Capture the cell that displays the provided text and extract its (X, Y) central coordinate. 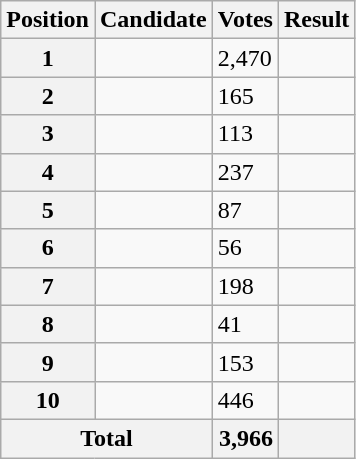
Position (48, 20)
Total (107, 438)
Result (316, 20)
2,470 (245, 58)
7 (48, 286)
446 (245, 400)
237 (245, 172)
113 (245, 134)
165 (245, 96)
87 (245, 210)
198 (245, 286)
Candidate (153, 20)
3,966 (245, 438)
8 (48, 324)
10 (48, 400)
6 (48, 248)
3 (48, 134)
56 (245, 248)
Votes (245, 20)
4 (48, 172)
2 (48, 96)
153 (245, 362)
5 (48, 210)
1 (48, 58)
9 (48, 362)
41 (245, 324)
